Locate the cell with the specified text and output its (x, y) center coordinate. 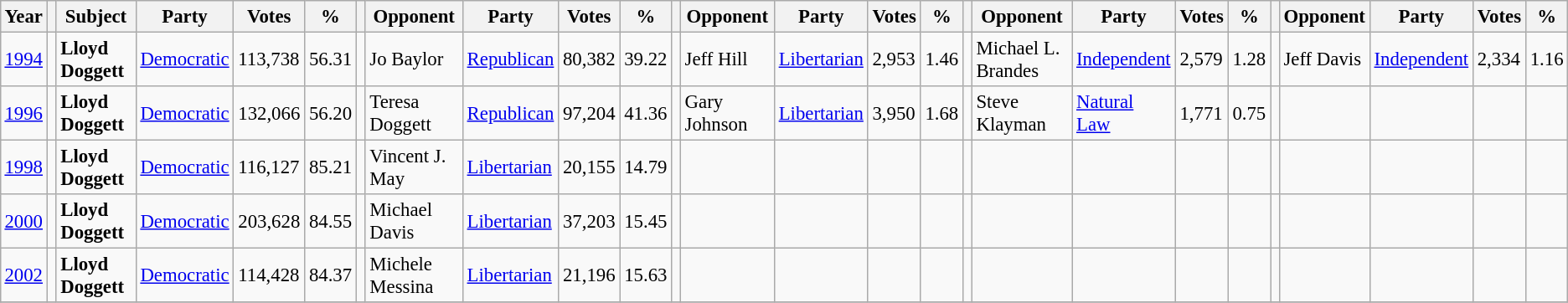
132,066 (270, 114)
1,771 (1201, 114)
84.55 (331, 221)
39.22 (646, 59)
1.16 (1546, 59)
20,155 (590, 167)
37,203 (590, 221)
1.28 (1249, 59)
114,428 (270, 276)
Subject (95, 17)
Teresa Doggett (414, 114)
Jeff Davis (1324, 59)
1994 (23, 59)
Gary Johnson (727, 114)
Steve Klayman (1022, 114)
Vincent J. May (414, 167)
97,204 (590, 114)
1.46 (941, 59)
56.20 (331, 114)
2,334 (1499, 59)
0.75 (1249, 114)
Natural Law (1124, 114)
116,127 (270, 167)
56.31 (331, 59)
Michael L. Brandes (1022, 59)
1998 (23, 167)
2000 (23, 221)
14.79 (646, 167)
21,196 (590, 276)
1.68 (941, 114)
203,628 (270, 221)
Year (23, 17)
Jo Baylor (414, 59)
1996 (23, 114)
Michael Davis (414, 221)
2,579 (1201, 59)
15.45 (646, 221)
113,738 (270, 59)
84.37 (331, 276)
2002 (23, 276)
Michele Messina (414, 276)
85.21 (331, 167)
Jeff Hill (727, 59)
2,953 (895, 59)
3,950 (895, 114)
80,382 (590, 59)
15.63 (646, 276)
41.36 (646, 114)
